Locate the cell with the specified text and output its (X, Y) center coordinate. 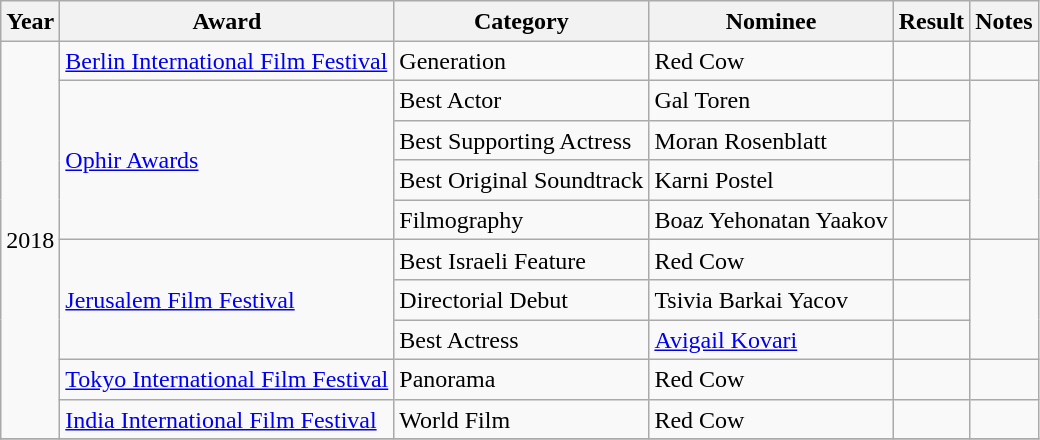
Best Original Soundtrack (522, 180)
World Film (522, 419)
Tsivia Barkai Yacov (771, 300)
India International Film Festival (227, 419)
Ophir Awards (227, 160)
Tokyo International Film Festival (227, 379)
Notes (1004, 21)
Panorama (522, 379)
Generation (522, 61)
Year (30, 21)
Berlin International Film Festival (227, 61)
Karni Postel (771, 180)
Moran Rosenblatt (771, 140)
Avigail Kovari (771, 340)
Boaz Yehonatan Yaakov (771, 220)
Gal Toren (771, 100)
Result (931, 21)
Filmography (522, 220)
Best Actress (522, 340)
Award (227, 21)
Best Supporting Actress (522, 140)
Best Actor (522, 100)
Category (522, 21)
Directorial Debut (522, 300)
2018 (30, 240)
Best Israeli Feature (522, 260)
Jerusalem Film Festival (227, 300)
Nominee (771, 21)
